Search for the cell housing the specified text and yield its (X, Y) center coordinate. 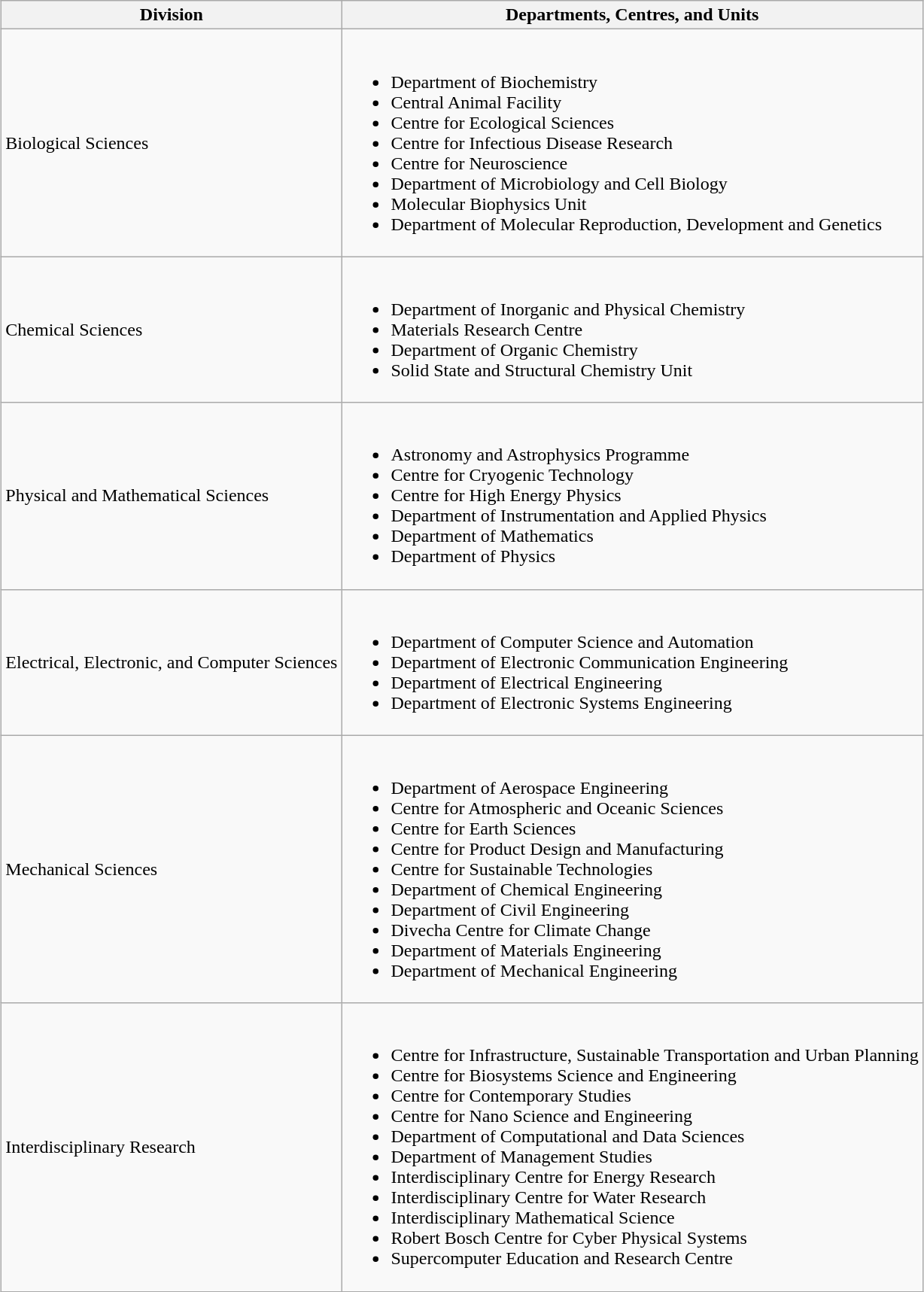
Department of Inorganic and Physical ChemistryMaterials Research CentreDepartment of Organic ChemistrySolid State and Structural Chemistry Unit (632, 330)
Interdisciplinary Research (172, 1147)
Departments, Centres, and Units (632, 15)
Chemical Sciences (172, 330)
Mechanical Sciences (172, 869)
Physical and Mathematical Sciences (172, 496)
Electrical, Electronic, and Computer Sciences (172, 662)
Division (172, 15)
Biological Sciences (172, 143)
